Provide the [x, y] coordinate of the cell's center where the given text is located.  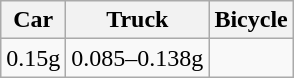
0.085–0.138g [138, 58]
Bicycle [251, 20]
Car [34, 20]
0.15g [34, 58]
Truck [138, 20]
